Pinpoint the cell where the given text exists, returning its [X, Y] midpoint coordinate. 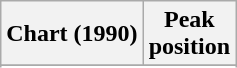
Chart (1990) [72, 34]
Peakposition [189, 34]
